Scan for the cell matching the given text and deliver its (X, Y) coordinate at center. 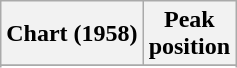
Chart (1958) (72, 34)
Peakposition (189, 34)
